Output the [X, Y] coordinate of the center of the cell containing the given text.  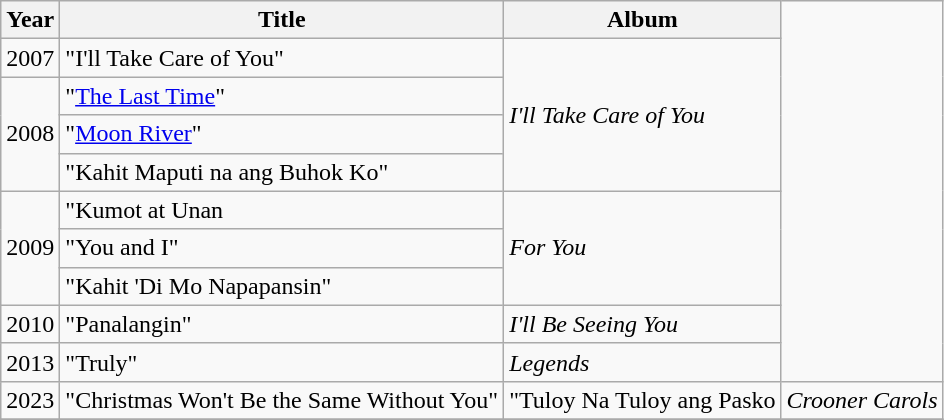
"Christmas Won't Be the Same Without You" [282, 400]
Year [30, 20]
"Kahit 'Di Mo Napapansin" [282, 286]
Title [282, 20]
2008 [30, 134]
For You [642, 248]
"Truly" [282, 362]
"Moon River" [282, 134]
2007 [30, 58]
2009 [30, 248]
2023 [30, 400]
2013 [30, 362]
Legends [642, 362]
I'll Be Seeing You [642, 324]
"Tuloy Na Tuloy ang Pasko [642, 400]
"Panalangin" [282, 324]
"You and I" [282, 248]
Album [642, 20]
Crooner Carols [862, 400]
I'll Take Care of You [642, 115]
"The Last Time" [282, 96]
"Kumot at Unan [282, 210]
2010 [30, 324]
"I'll Take Care of You" [282, 58]
"Kahit Maputi na ang Buhok Ko" [282, 172]
